For the text-containing cell, return its midpoint in (x, y) coordinate format. 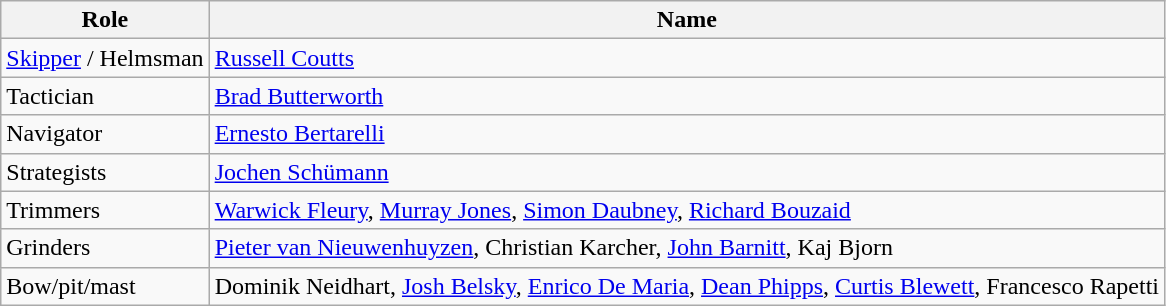
Strategists (105, 172)
Grinders (105, 248)
Navigator (105, 134)
Trimmers (105, 210)
Jochen Schümann (686, 172)
Warwick Fleury, Murray Jones, Simon Daubney, Richard Bouzaid (686, 210)
Brad Butterworth (686, 96)
Russell Coutts (686, 58)
Tactician (105, 96)
Skipper / Helmsman (105, 58)
Role (105, 20)
Dominik Neidhart, Josh Belsky, Enrico De Maria, Dean Phipps, Curtis Blewett, Francesco Rapetti (686, 286)
Name (686, 20)
Pieter van Nieuwenhuyzen, Christian Karcher, John Barnitt, Kaj Bjorn (686, 248)
Ernesto Bertarelli (686, 134)
Bow/pit/mast (105, 286)
